Return the (X, Y) coordinate for the center point of the cell that contains the specified text.  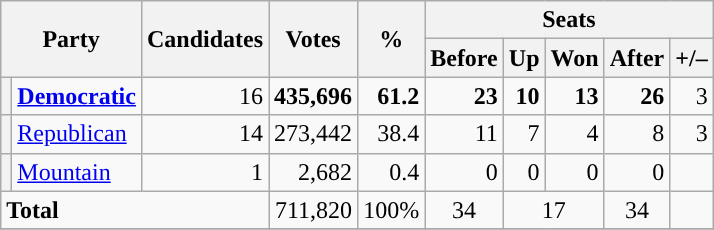
Before (464, 58)
4 (574, 134)
0.4 (392, 172)
% (392, 39)
23 (464, 96)
435,696 (314, 96)
Won (574, 58)
Votes (314, 39)
Republican (77, 134)
26 (637, 96)
+/– (692, 58)
2,682 (314, 172)
After (637, 58)
Democratic (77, 96)
14 (204, 134)
Mountain (77, 172)
7 (524, 134)
1 (204, 172)
Seats (570, 20)
13 (574, 96)
8 (637, 134)
100% (392, 210)
17 (554, 210)
10 (524, 96)
Candidates (204, 39)
Up (524, 58)
711,820 (314, 210)
61.2 (392, 96)
16 (204, 96)
273,442 (314, 134)
Party (72, 39)
11 (464, 134)
38.4 (392, 134)
Total (135, 210)
